Identify which cell holds the provided text, then report its [X, Y] central coordinate. 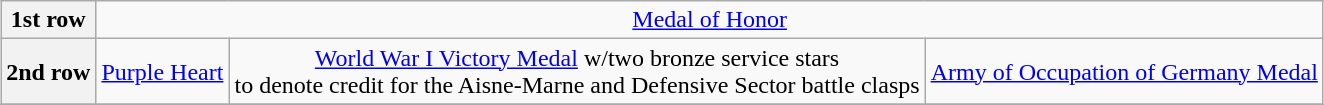
1st row [48, 20]
2nd row [48, 72]
Purple Heart [162, 72]
Army of Occupation of Germany Medal [1124, 72]
World War I Victory Medal w/two bronze service stars to denote credit for the Aisne-Marne and Defensive Sector battle clasps [577, 72]
Medal of Honor [710, 20]
